Pinpoint the cell where the given text exists, returning its (X, Y) midpoint coordinate. 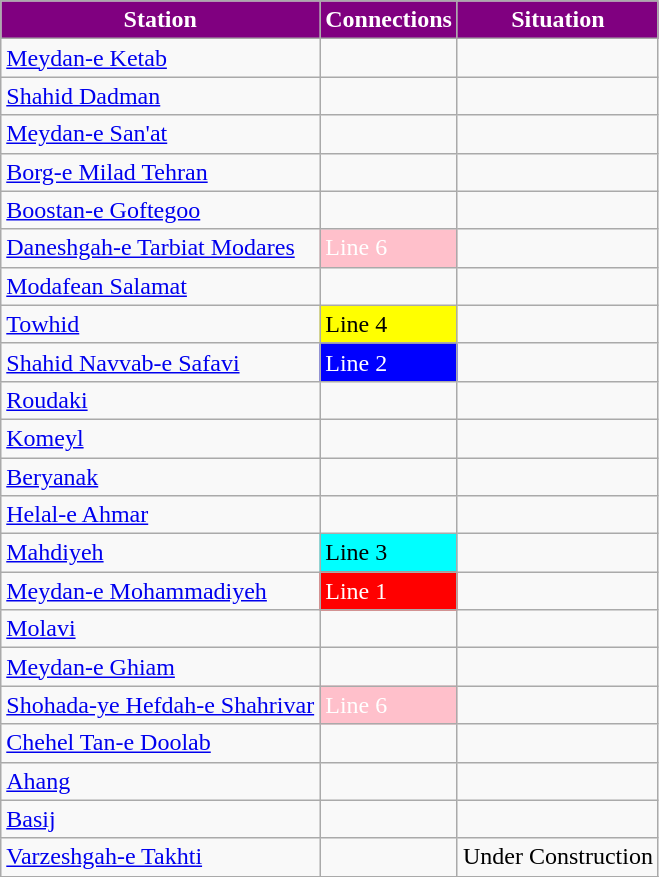
Boostan-e Goftegoo (160, 210)
Mahdiyeh (160, 553)
Shahid Navvab-e Safavi (160, 362)
Borg-e Milad Tehran (160, 172)
Molavi (160, 629)
Ahang (160, 781)
Roudaki (160, 400)
Varzeshgah-e Takhti (160, 857)
Meydan-e Mohammadiyeh (160, 591)
Line 3 (389, 553)
Line 4 (389, 324)
Shohada-ye Hefdah-e Shahrivar (160, 705)
Line 1 (389, 591)
Towhid (160, 324)
Helal-e Ahmar (160, 515)
Komeyl (160, 438)
Under Construction (558, 857)
Situation (558, 20)
Meydan-e Ghiam (160, 667)
Station (160, 20)
Connections (389, 20)
Modafean Salamat (160, 286)
Chehel Tan-e Doolab (160, 743)
Shahid Dadman (160, 96)
Meydan-e San'at (160, 134)
Beryanak (160, 477)
Daneshgah-e Tarbiat Modares (160, 248)
Basij (160, 819)
Meydan-e Ketab (160, 58)
Line 2 (389, 362)
